Extract the [X, Y] coordinate from the center of the cell holding the provided text.  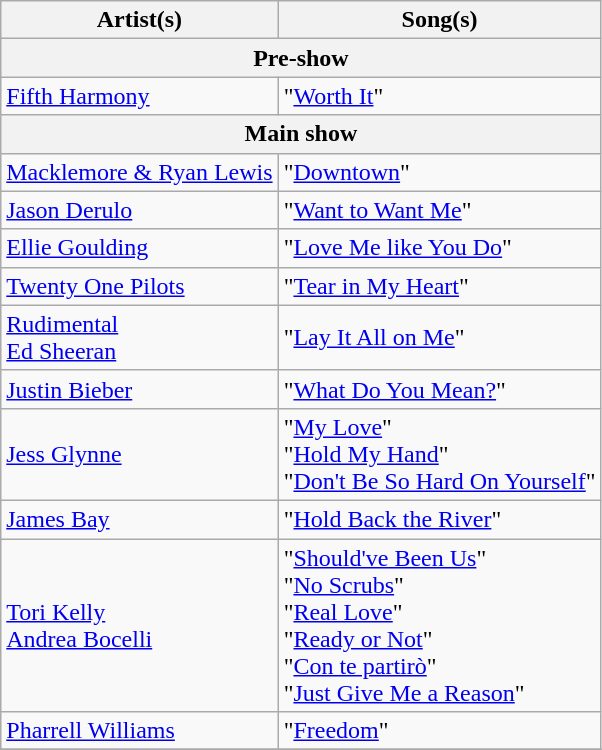
"Lay It All on Me" [440, 338]
Jason Derulo [140, 210]
Ellie Goulding [140, 248]
Song(s) [440, 20]
"What Do You Mean?" [440, 389]
Pharrell Williams [140, 731]
"Worth It" [440, 96]
"My Love""Hold My Hand""Don't Be So Hard On Yourself" [440, 454]
RudimentalEd Sheeran [140, 338]
Tori KellyAndrea Bocelli [140, 624]
"Downtown" [440, 172]
"Hold Back the River" [440, 519]
Pre-show [301, 58]
Justin Bieber [140, 389]
"Freedom" [440, 731]
Fifth Harmony [140, 96]
Macklemore & Ryan Lewis [140, 172]
Twenty One Pilots [140, 286]
Jess Glynne [140, 454]
Artist(s) [140, 20]
"Love Me like You Do" [440, 248]
"Want to Want Me" [440, 210]
Main show [301, 134]
James Bay [140, 519]
"Tear in My Heart" [440, 286]
"Should've Been Us""No Scrubs""Real Love""Ready or Not""Con te partirò""Just Give Me a Reason" [440, 624]
